For the text-containing cell, return its midpoint in (X, Y) coordinate format. 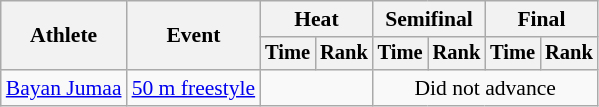
Event (194, 36)
Athlete (64, 36)
Bayan Jumaa (64, 88)
50 m freestyle (194, 88)
Heat (316, 19)
Did not advance (486, 88)
Final (541, 19)
Semifinal (429, 19)
